Return [X, Y] of the center of cell containing provided text 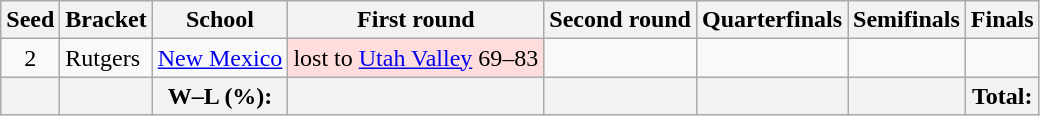
Quarterfinals [772, 20]
Total: [1002, 96]
lost to Utah Valley 69–83 [416, 58]
School [220, 20]
Semifinals [907, 20]
Finals [1002, 20]
Second round [620, 20]
Bracket [106, 20]
New Mexico [220, 58]
First round [416, 20]
Seed [30, 20]
Rutgers [106, 58]
W–L (%): [220, 96]
2 [30, 58]
